Pinpoint the cell where the given text exists, returning its (x, y) midpoint coordinate. 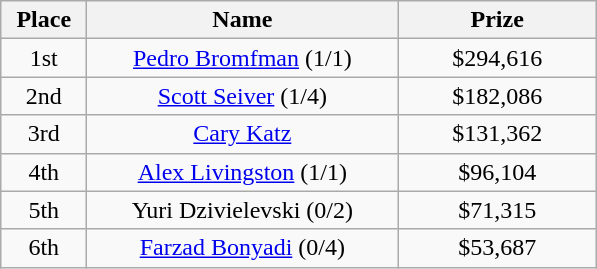
Pedro Bromfman (1/1) (242, 58)
3rd (44, 134)
$96,104 (498, 172)
Cary Katz (242, 134)
$71,315 (498, 210)
Yuri Dzivielevski (0/2) (242, 210)
6th (44, 248)
1st (44, 58)
$294,616 (498, 58)
4th (44, 172)
Alex Livingston (1/1) (242, 172)
5th (44, 210)
Farzad Bonyadi (0/4) (242, 248)
Place (44, 20)
Prize (498, 20)
Scott Seiver (1/4) (242, 96)
2nd (44, 96)
$182,086 (498, 96)
$53,687 (498, 248)
Name (242, 20)
$131,362 (498, 134)
